For the text-containing cell, return its midpoint in (x, y) coordinate format. 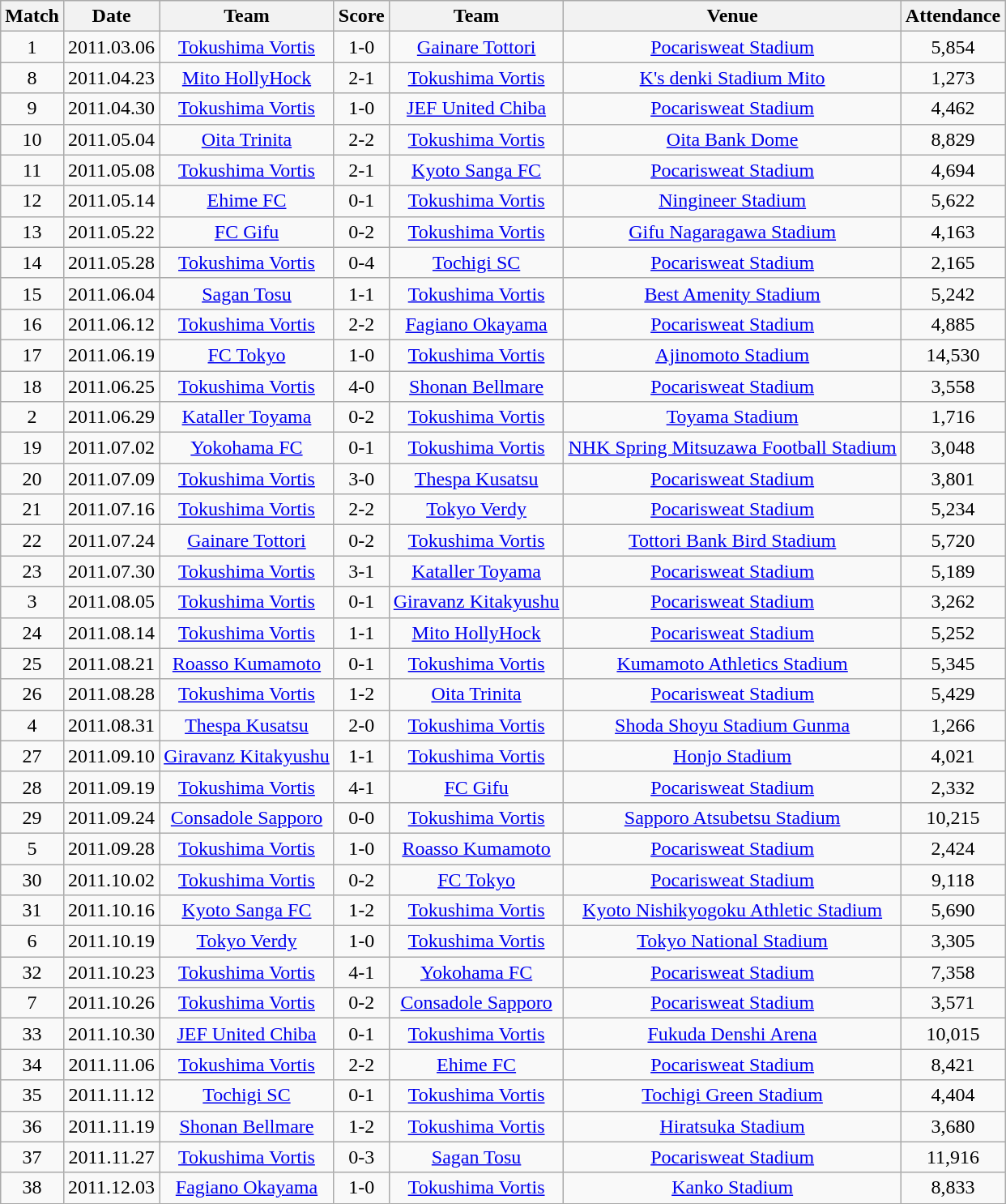
10,215 (953, 818)
16 (32, 324)
19 (32, 448)
3,801 (953, 479)
5,242 (953, 293)
5,345 (953, 664)
2011.08.28 (111, 694)
2011.04.30 (111, 109)
5,234 (953, 510)
Tochigi Green Stadium (732, 1095)
2011.12.03 (111, 1188)
2011.06.29 (111, 417)
4,885 (953, 324)
1,266 (953, 725)
5,429 (953, 694)
Gifu Nagaragawa Stadium (732, 232)
2011.05.08 (111, 170)
18 (32, 386)
2011.08.31 (111, 725)
Oita Bank Dome (732, 139)
2011.05.04 (111, 139)
8,833 (953, 1188)
6 (32, 941)
Toyama Stadium (732, 417)
2011.06.12 (111, 324)
2011.10.23 (111, 972)
2,332 (953, 787)
3-1 (361, 571)
9,118 (953, 879)
2011.06.25 (111, 386)
20 (32, 479)
31 (32, 911)
2011.08.21 (111, 664)
2011.07.16 (111, 510)
4,694 (953, 170)
37 (32, 1157)
3,262 (953, 602)
3,680 (953, 1126)
NHK Spring Mitsuzawa Football Stadium (732, 448)
2011.09.24 (111, 818)
2011.07.02 (111, 448)
4,021 (953, 756)
17 (32, 355)
4-0 (361, 386)
Fukuda Denshi Arena (732, 1034)
Ningineer Stadium (732, 201)
Kyoto Nishikyogoku Athletic Stadium (732, 911)
10,015 (953, 1034)
2011.06.19 (111, 355)
3 (32, 602)
2 (32, 417)
5,854 (953, 47)
2011.11.27 (111, 1157)
2,424 (953, 848)
2011.10.30 (111, 1034)
Venue (732, 16)
34 (32, 1065)
Ajinomoto Stadium (732, 355)
2011.07.24 (111, 540)
0-4 (361, 263)
2011.07.30 (111, 571)
5 (32, 848)
Date (111, 16)
38 (32, 1188)
3,305 (953, 941)
K's denki Stadium Mito (732, 78)
4,163 (953, 232)
2011.08.05 (111, 602)
24 (32, 633)
22 (32, 540)
2011.04.23 (111, 78)
2011.05.22 (111, 232)
33 (32, 1034)
2011.06.04 (111, 293)
2-0 (361, 725)
15 (32, 293)
23 (32, 571)
2011.09.28 (111, 848)
11,916 (953, 1157)
27 (32, 756)
2011.11.19 (111, 1126)
2011.07.09 (111, 479)
2,165 (953, 263)
3-0 (361, 479)
2011.05.14 (111, 201)
14,530 (953, 355)
1 (32, 47)
14 (32, 263)
5,622 (953, 201)
26 (32, 694)
Kanko Stadium (732, 1188)
0-3 (361, 1157)
Tokyo National Stadium (732, 941)
2011.10.26 (111, 1003)
9 (32, 109)
5,189 (953, 571)
4,404 (953, 1095)
3,048 (953, 448)
8 (32, 78)
7,358 (953, 972)
8,829 (953, 139)
0-0 (361, 818)
2011.11.06 (111, 1065)
21 (32, 510)
29 (32, 818)
32 (32, 972)
12 (32, 201)
2011.10.19 (111, 941)
36 (32, 1126)
Honjo Stadium (732, 756)
2011.10.02 (111, 879)
5,690 (953, 911)
Attendance (953, 16)
13 (32, 232)
2011.03.06 (111, 47)
25 (32, 664)
2011.11.12 (111, 1095)
8,421 (953, 1065)
11 (32, 170)
35 (32, 1095)
Sapporo Atsubetsu Stadium (732, 818)
2011.09.19 (111, 787)
5,720 (953, 540)
2011.05.28 (111, 263)
2011.08.14 (111, 633)
Tottori Bank Bird Stadium (732, 540)
4 (32, 725)
3,558 (953, 386)
28 (32, 787)
Best Amenity Stadium (732, 293)
3,571 (953, 1003)
Score (361, 16)
1,273 (953, 78)
Match (32, 16)
2011.09.10 (111, 756)
1,716 (953, 417)
7 (32, 1003)
10 (32, 139)
Shoda Shoyu Stadium Gunma (732, 725)
30 (32, 879)
2011.10.16 (111, 911)
Kumamoto Athletics Stadium (732, 664)
5,252 (953, 633)
Hiratsuka Stadium (732, 1126)
4,462 (953, 109)
